Extract the [X, Y] coordinate from the center of the cell holding the provided text.  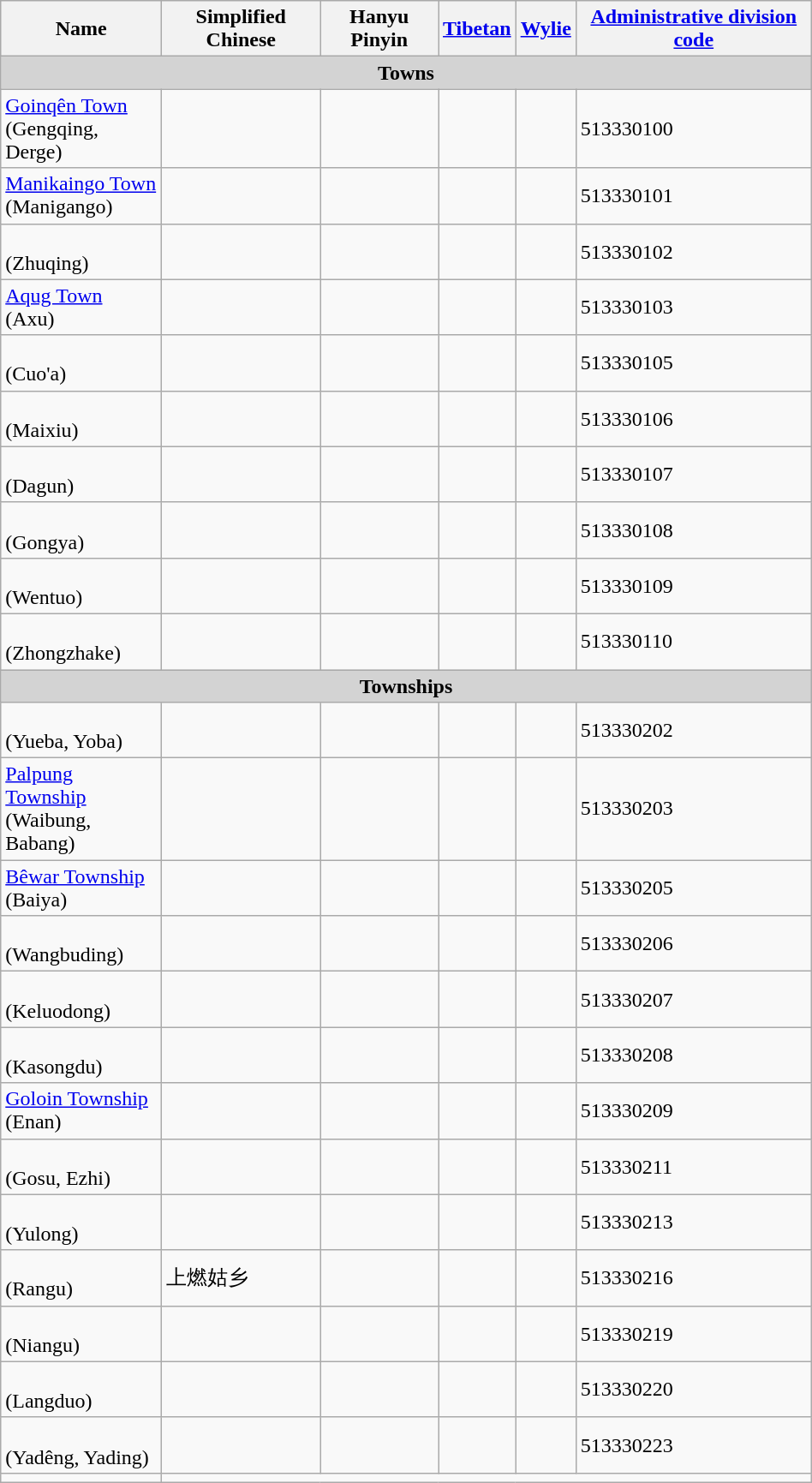
(Zhuqing) [81, 252]
513330105 [694, 363]
513330206 [694, 944]
Hanyu Pinyin [379, 29]
513330102 [694, 252]
513330107 [694, 475]
513330209 [694, 1110]
(Rangu) [81, 1278]
Goloin Township(Enan) [81, 1110]
513330109 [694, 586]
513330103 [694, 307]
Palpung Township(Waibung, Babang) [81, 809]
Wylie [546, 29]
(Zhongzhake) [81, 641]
Towns [406, 73]
Simplified Chinese [242, 29]
Manikaingo Town(Manigango) [81, 195]
(Wentuo) [81, 586]
Aqug Town(Axu) [81, 307]
(Langduo) [81, 1390]
513330211 [694, 1167]
(Niangu) [81, 1333]
513330100 [694, 129]
(Gosu, Ezhi) [81, 1167]
(Yueba, Yoba) [81, 730]
513330106 [694, 418]
上燃姑乡 [242, 1278]
513330110 [694, 641]
(Maixiu) [81, 418]
513330220 [694, 1390]
(Kasongdu) [81, 1055]
(Wangbuding) [81, 944]
(Dagun) [81, 475]
(Cuo'a) [81, 363]
(Yulong) [81, 1222]
513330203 [694, 809]
513330101 [694, 195]
(Keluodong) [81, 999]
513330202 [694, 730]
513330108 [694, 529]
513330207 [694, 999]
Bêwar Township(Baiya) [81, 888]
Goinqên Town(Gengqing, Derge) [81, 129]
Name [81, 29]
513330208 [694, 1055]
Townships [406, 686]
513330213 [694, 1222]
(Gongya) [81, 529]
513330216 [694, 1278]
Tibetan [478, 29]
513330205 [694, 888]
Administrative division code [694, 29]
513330223 [694, 1444]
513330219 [694, 1333]
(Yadêng, Yading) [81, 1444]
